From the cell containing the given text, extract its center point as [x, y] coordinate. 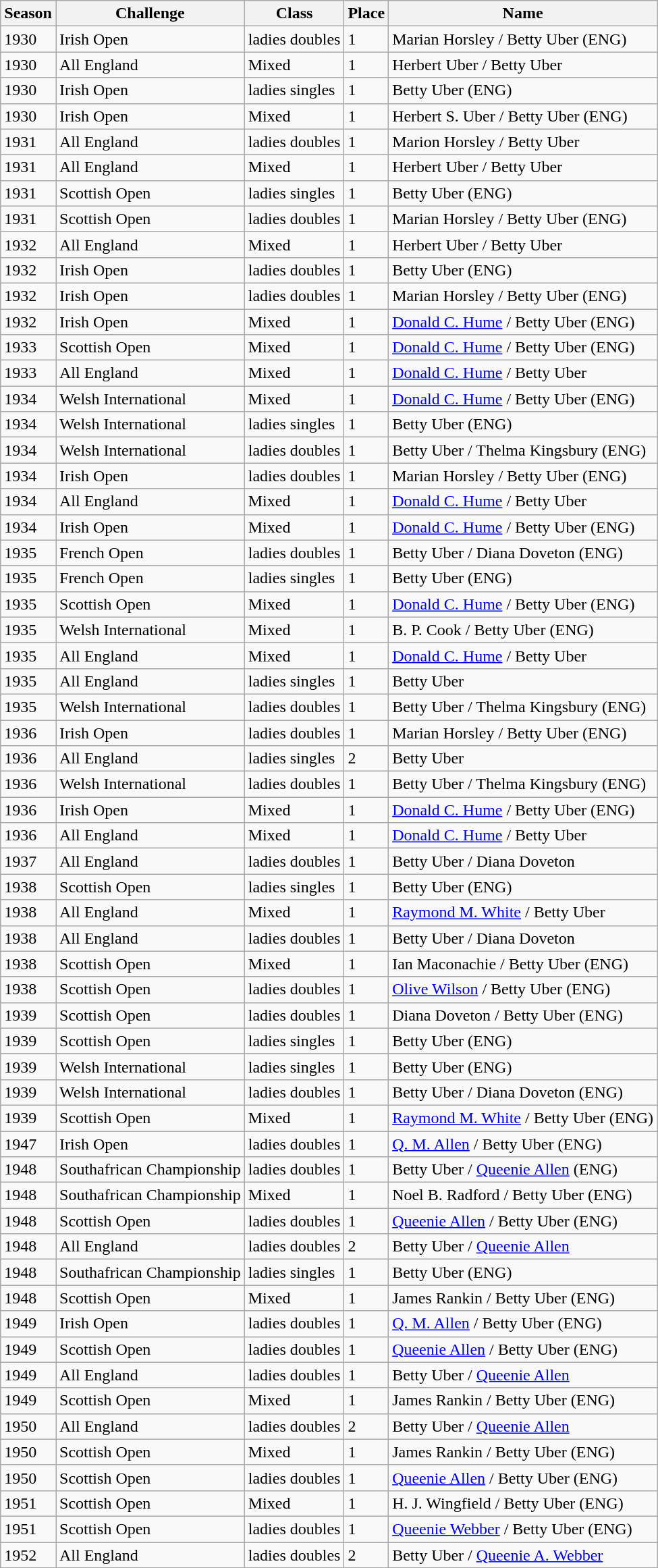
1952 [28, 1555]
Betty Uber / Queenie Allen (ENG) [523, 1170]
Challenge [150, 13]
Queenie Webber / Betty Uber (ENG) [523, 1529]
Marion Horsley / Betty Uber [523, 142]
Diana Doveton / Betty Uber (ENG) [523, 1015]
Season [28, 13]
1937 [28, 861]
Raymond M. White / Betty Uber [523, 913]
Class [294, 13]
Herbert S. Uber / Betty Uber (ENG) [523, 116]
Betty Uber / Queenie A. Webber [523, 1555]
H. J. Wingfield / Betty Uber (ENG) [523, 1503]
Olive Wilson / Betty Uber (ENG) [523, 990]
Ian Maconachie / Betty Uber (ENG) [523, 964]
Name [523, 13]
B. P. Cook / Betty Uber (ENG) [523, 630]
Raymond M. White / Betty Uber (ENG) [523, 1118]
Place [366, 13]
Noel B. Radford / Betty Uber (ENG) [523, 1195]
1947 [28, 1144]
